For the text-containing cell, return its midpoint in [X, Y] coordinate format. 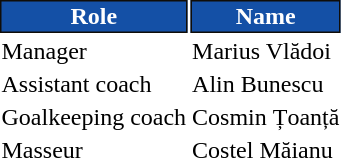
Goalkeeping coach [94, 117]
Manager [94, 51]
Alin Bunescu [266, 84]
Role [94, 16]
Marius Vlădoi [266, 51]
Name [266, 16]
Cosmin Țoanță [266, 117]
Assistant coach [94, 84]
